Detect which cell encompasses the target text, then output its [X, Y] center coordinate. 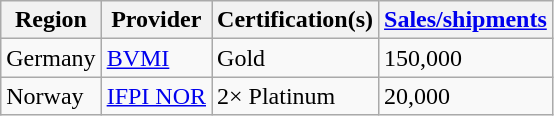
20,000 [466, 96]
Norway [51, 96]
Certification(s) [296, 20]
Sales/shipments [466, 20]
150,000 [466, 58]
Germany [51, 58]
Gold [296, 58]
Provider [156, 20]
Region [51, 20]
BVMI [156, 58]
2× Platinum [296, 96]
IFPI NOR [156, 96]
